Return the [x, y] coordinate for the center point of the cell that contains the specified text.  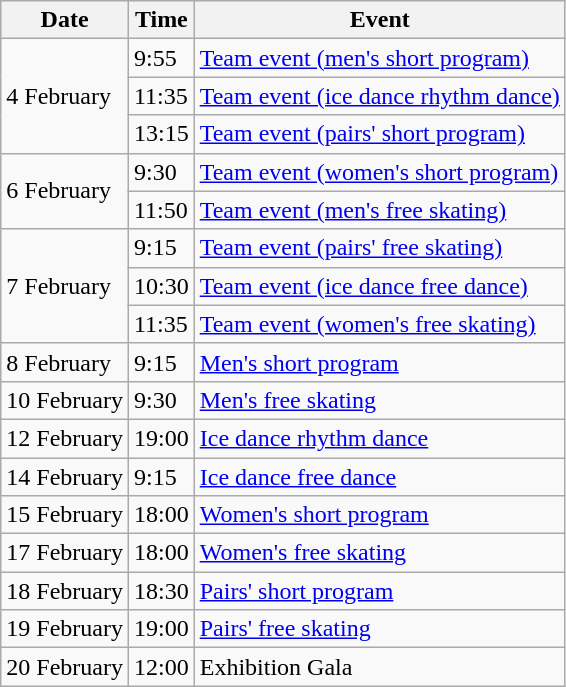
Exhibition Gala [380, 667]
Time [161, 20]
Team event (pairs' free skating) [380, 248]
Pairs' free skating [380, 629]
Men's free skating [380, 400]
8 February [65, 362]
Team event (men's free skating) [380, 210]
12:00 [161, 667]
18:30 [161, 591]
Ice dance free dance [380, 477]
19 February [65, 629]
Event [380, 20]
Team event (pairs' short program) [380, 134]
4 February [65, 96]
Team event (women's short program) [380, 172]
Women's free skating [380, 553]
10:30 [161, 286]
7 February [65, 286]
Date [65, 20]
10 February [65, 400]
Team event (ice dance free dance) [380, 286]
13:15 [161, 134]
Team event (ice dance rhythm dance) [380, 96]
15 February [65, 515]
Men's short program [380, 362]
Women's short program [380, 515]
17 February [65, 553]
Team event (men's short program) [380, 58]
14 February [65, 477]
6 February [65, 191]
Team event (women's free skating) [380, 324]
12 February [65, 438]
20 February [65, 667]
18 February [65, 591]
9:55 [161, 58]
Ice dance rhythm dance [380, 438]
11:50 [161, 210]
Pairs' short program [380, 591]
